Output the [x, y] coordinate of the center of the cell containing the given text.  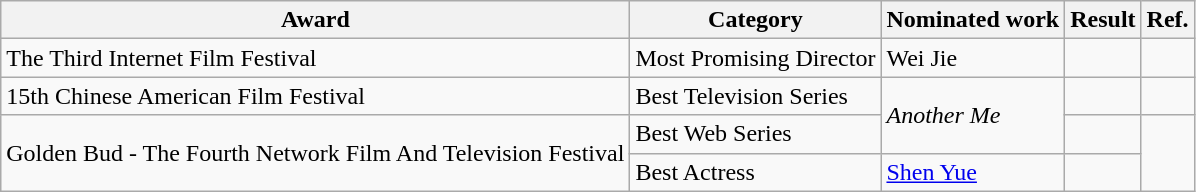
The Third Internet Film Festival [316, 58]
Result [1103, 20]
Shen Yue [973, 172]
Best Television Series [756, 96]
Ref. [1168, 20]
Category [756, 20]
15th Chinese American Film Festival [316, 96]
Best Web Series [756, 134]
Wei Jie [973, 58]
Award [316, 20]
Nominated work [973, 20]
Most Promising Director [756, 58]
Golden Bud - The Fourth Network Film And Television Festival [316, 153]
Another Me [973, 115]
Best Actress [756, 172]
